For the text-containing cell, return its midpoint in [x, y] coordinate format. 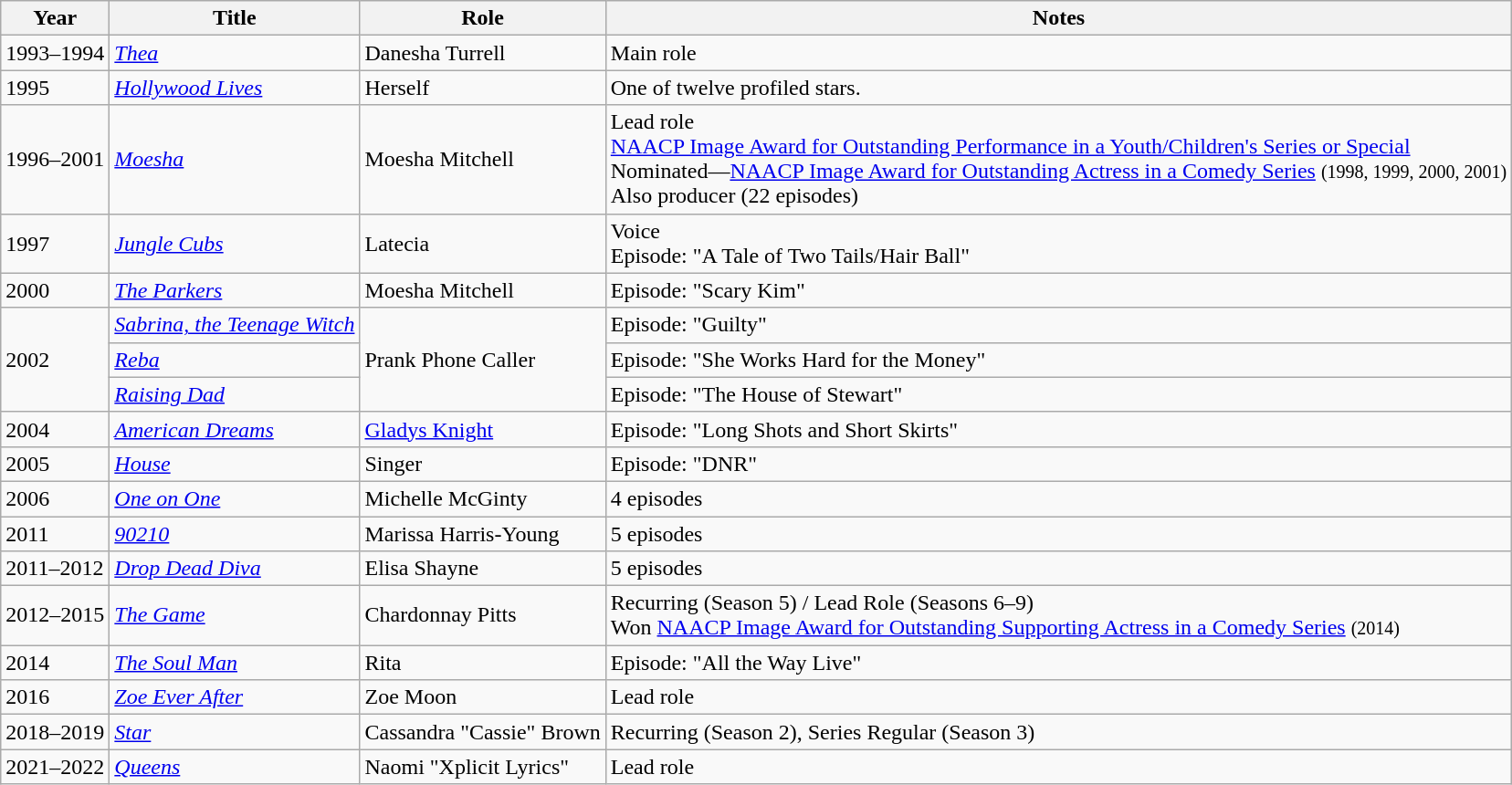
Queens [235, 767]
Zoe Moon [482, 697]
Prank Phone Caller [482, 360]
Episode: "Guilty" [1058, 325]
One on One [235, 498]
Episode: "Long Shots and Short Skirts" [1058, 429]
Naomi "Xplicit Lyrics" [482, 767]
Drop Dead Diva [235, 569]
Sabrina, the Teenage Witch [235, 325]
Recurring (Season 2), Series Regular (Season 3) [1058, 732]
Main role [1058, 53]
The Soul Man [235, 663]
Moesha [235, 159]
Danesha Turrell [482, 53]
Episode: "Scary Kim" [1058, 290]
1996–2001 [55, 159]
2011–2012 [55, 569]
2014 [55, 663]
Reba [235, 360]
Cassandra "Cassie" Brown [482, 732]
Role [482, 18]
Episode: "All the Way Live" [1058, 663]
1995 [55, 88]
House [235, 464]
Thea [235, 53]
2018–2019 [55, 732]
Episode: "DNR" [1058, 464]
2012–2015 [55, 615]
The Game [235, 615]
2005 [55, 464]
One of twelve profiled stars. [1058, 88]
American Dreams [235, 429]
4 episodes [1058, 498]
Star [235, 732]
Elisa Shayne [482, 569]
Episode: "The House of Stewart" [1058, 394]
2006 [55, 498]
1993–1994 [55, 53]
VoiceEpisode: "A Tale of Two Tails/Hair Ball" [1058, 243]
Recurring (Season 5) / Lead Role (Seasons 6–9)Won NAACP Image Award for Outstanding Supporting Actress in a Comedy Series (2014) [1058, 615]
2004 [55, 429]
Notes [1058, 18]
Gladys Knight [482, 429]
Chardonnay Pitts [482, 615]
Raising Dad [235, 394]
2021–2022 [55, 767]
Latecia [482, 243]
Year [55, 18]
Hollywood Lives [235, 88]
The Parkers [235, 290]
2000 [55, 290]
Jungle Cubs [235, 243]
2011 [55, 534]
2016 [55, 697]
Episode: "She Works Hard for the Money" [1058, 360]
90210 [235, 534]
Marissa Harris-Young [482, 534]
Michelle McGinty [482, 498]
Singer [482, 464]
Rita [482, 663]
2002 [55, 360]
Herself [482, 88]
Title [235, 18]
Zoe Ever After [235, 697]
1997 [55, 243]
